From the cell containing the given text, extract its center point as (x, y) coordinate. 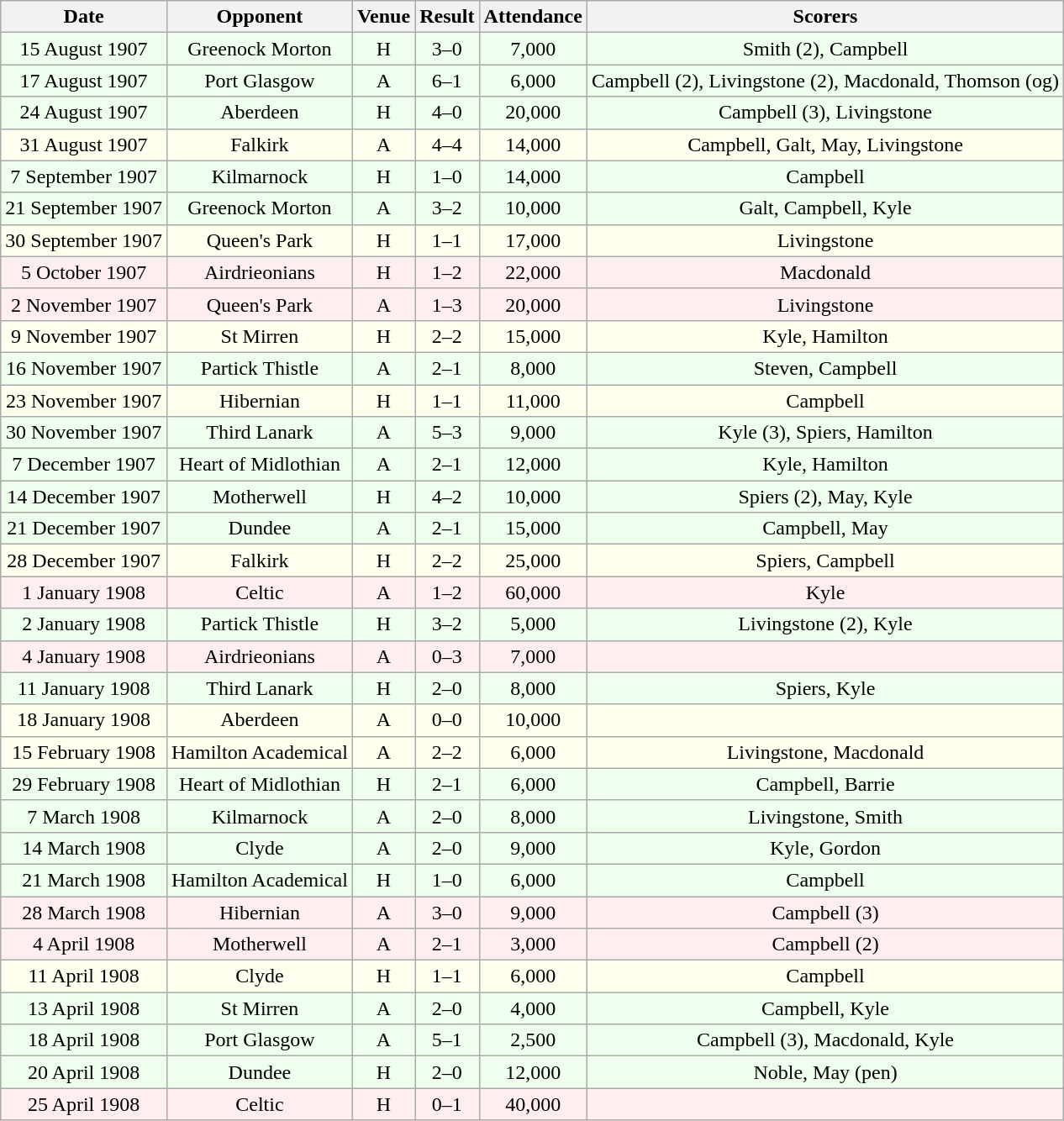
Spiers (2), May, Kyle (825, 497)
30 November 1907 (84, 433)
0–3 (447, 656)
7 December 1907 (84, 465)
Campbell (3) (825, 912)
31 August 1907 (84, 145)
Galt, Campbell, Kyle (825, 208)
Campbell (3), Livingstone (825, 113)
18 January 1908 (84, 720)
21 September 1907 (84, 208)
28 December 1907 (84, 560)
29 February 1908 (84, 784)
Macdonald (825, 272)
5–1 (447, 1040)
20 April 1908 (84, 1072)
13 April 1908 (84, 1008)
Campbell, Barrie (825, 784)
Attendance (533, 17)
5–3 (447, 433)
11 January 1908 (84, 688)
2,500 (533, 1040)
Scorers (825, 17)
Smith (2), Campbell (825, 49)
15 February 1908 (84, 752)
Campbell, Galt, May, Livingstone (825, 145)
28 March 1908 (84, 912)
60,000 (533, 592)
7 September 1907 (84, 176)
24 August 1907 (84, 113)
4,000 (533, 1008)
2 November 1907 (84, 304)
25,000 (533, 560)
22,000 (533, 272)
Kyle, Gordon (825, 848)
9 November 1907 (84, 336)
Campbell (2), Livingstone (2), Macdonald, Thomson (og) (825, 81)
14 December 1907 (84, 497)
40,000 (533, 1104)
Noble, May (pen) (825, 1072)
4 April 1908 (84, 945)
Spiers, Kyle (825, 688)
Campbell (2) (825, 945)
Venue (383, 17)
14 March 1908 (84, 848)
7 March 1908 (84, 816)
21 December 1907 (84, 529)
21 March 1908 (84, 880)
Opponent (259, 17)
Date (84, 17)
6–1 (447, 81)
Campbell, Kyle (825, 1008)
16 November 1907 (84, 368)
Kyle (3), Spiers, Hamilton (825, 433)
Kyle (825, 592)
23 November 1907 (84, 401)
5 October 1907 (84, 272)
4 January 1908 (84, 656)
Campbell (3), Macdonald, Kyle (825, 1040)
Livingstone (2), Kyle (825, 624)
30 September 1907 (84, 240)
1 January 1908 (84, 592)
11,000 (533, 401)
18 April 1908 (84, 1040)
3,000 (533, 945)
0–1 (447, 1104)
0–0 (447, 720)
Livingstone, Macdonald (825, 752)
Spiers, Campbell (825, 560)
4–4 (447, 145)
11 April 1908 (84, 976)
Result (447, 17)
Steven, Campbell (825, 368)
Campbell, May (825, 529)
2 January 1908 (84, 624)
4–0 (447, 113)
4–2 (447, 497)
17,000 (533, 240)
25 April 1908 (84, 1104)
15 August 1907 (84, 49)
17 August 1907 (84, 81)
1–3 (447, 304)
5,000 (533, 624)
Livingstone, Smith (825, 816)
